Return the [x, y] coordinate for the center point of the cell that contains the specified text.  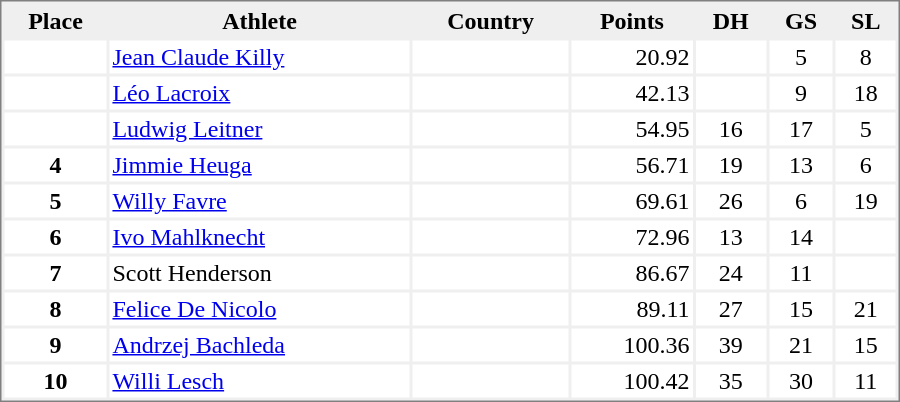
20.92 [632, 56]
Ivo Mahlknecht [259, 236]
DH [730, 20]
54.95 [632, 128]
69.61 [632, 200]
Athlete [259, 20]
24 [730, 272]
39 [730, 344]
27 [730, 308]
10 [55, 380]
Jean Claude Killy [259, 56]
Place [55, 20]
7 [55, 272]
89.11 [632, 308]
56.71 [632, 164]
4 [55, 164]
26 [730, 200]
100.42 [632, 380]
100.36 [632, 344]
Ludwig Leitner [259, 128]
16 [730, 128]
35 [730, 380]
Country [491, 20]
Léo Lacroix [259, 92]
Jimmie Heuga [259, 164]
Felice De Nicolo [259, 308]
Scott Henderson [259, 272]
17 [801, 128]
SL [866, 20]
42.13 [632, 92]
30 [801, 380]
14 [801, 236]
Willy Favre [259, 200]
72.96 [632, 236]
Willi Lesch [259, 380]
18 [866, 92]
86.67 [632, 272]
GS [801, 20]
Points [632, 20]
Andrzej Bachleda [259, 344]
